Return the [x, y] coordinate for the center point of the cell that contains the specified text.  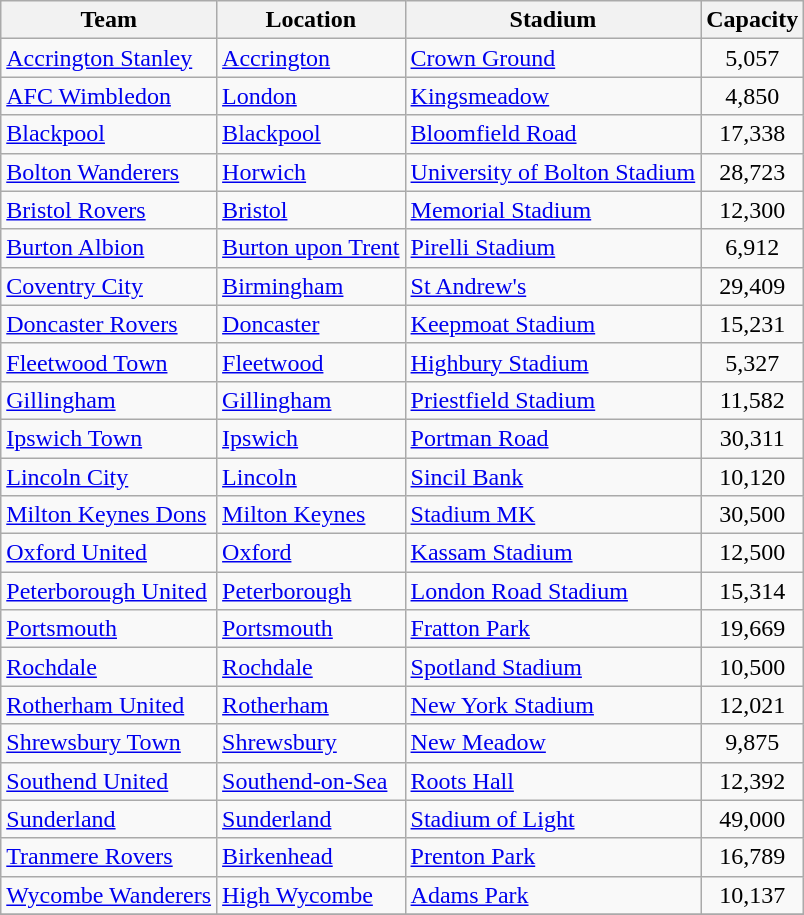
Lincoln [311, 477]
AFC Wimbledon [109, 96]
Wycombe Wanderers [109, 895]
High Wycombe [311, 895]
10,500 [752, 667]
Southend-on-Sea [311, 781]
Rotherham [311, 705]
Priestfield Stadium [553, 400]
Southend United [109, 781]
Doncaster Rovers [109, 324]
Shrewsbury Town [109, 743]
Peterborough [311, 591]
New Meadow [553, 743]
30,500 [752, 515]
Accrington [311, 58]
10,120 [752, 477]
Roots Hall [553, 781]
Burton Albion [109, 248]
Coventry City [109, 286]
Milton Keynes Dons [109, 515]
5,057 [752, 58]
Portman Road [553, 438]
Horwich [311, 172]
10,137 [752, 895]
Shrewsbury [311, 743]
6,912 [752, 248]
Doncaster [311, 324]
Oxford United [109, 553]
Stadium of Light [553, 819]
Kingsmeadow [553, 96]
Spotland Stadium [553, 667]
28,723 [752, 172]
Crown Ground [553, 58]
Bolton Wanderers [109, 172]
29,409 [752, 286]
5,327 [752, 362]
30,311 [752, 438]
Fleetwood [311, 362]
Keepmoat Stadium [553, 324]
17,338 [752, 134]
University of Bolton Stadium [553, 172]
49,000 [752, 819]
Highbury Stadium [553, 362]
12,021 [752, 705]
Fratton Park [553, 629]
16,789 [752, 857]
Ipswich Town [109, 438]
12,500 [752, 553]
19,669 [752, 629]
Stadium MK [553, 515]
Burton upon Trent [311, 248]
Sincil Bank [553, 477]
Bloomfield Road [553, 134]
15,231 [752, 324]
Capacity [752, 20]
12,300 [752, 210]
London [311, 96]
London Road Stadium [553, 591]
Milton Keynes [311, 515]
Fleetwood Town [109, 362]
Prenton Park [553, 857]
St Andrew's [553, 286]
Accrington Stanley [109, 58]
Birmingham [311, 286]
Pirelli Stadium [553, 248]
Memorial Stadium [553, 210]
Kassam Stadium [553, 553]
Team [109, 20]
11,582 [752, 400]
New York Stadium [553, 705]
Ipswich [311, 438]
Bristol [311, 210]
Stadium [553, 20]
Oxford [311, 553]
Lincoln City [109, 477]
Peterborough United [109, 591]
4,850 [752, 96]
Rotherham United [109, 705]
Adams Park [553, 895]
Location [311, 20]
9,875 [752, 743]
12,392 [752, 781]
Bristol Rovers [109, 210]
15,314 [752, 591]
Birkenhead [311, 857]
Tranmere Rovers [109, 857]
